Provide the [x, y] coordinate of the cell's center where the given text is located.  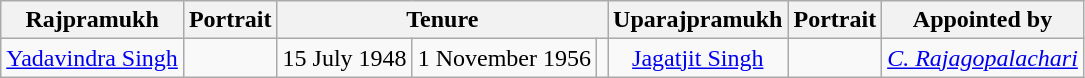
Rajpramukh [92, 20]
1 November 1956 [504, 58]
Appointed by [983, 20]
Uparajpramukh [698, 20]
C. Rajagopalachari [983, 58]
15 July 1948 [344, 58]
Yadavindra Singh [92, 58]
Jagatjit Singh [698, 58]
Tenure [442, 20]
